Locate the cell with the specified text and output its [X, Y] center coordinate. 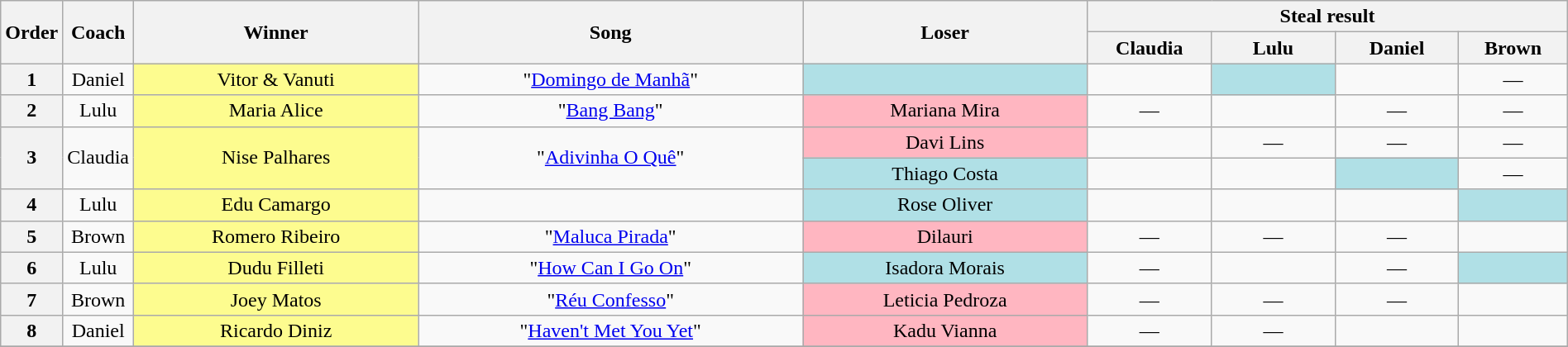
Winner [276, 32]
Mariana Mira [945, 111]
Edu Camargo [276, 205]
Thiago Costa [945, 173]
8 [31, 330]
Kadu Vianna [945, 330]
4 [31, 205]
Maria Alice [276, 111]
Loser [945, 32]
Steal result [1328, 17]
6 [31, 268]
Ricardo Diniz [276, 330]
2 [31, 111]
"Réu Confesso" [610, 299]
Isadora Morais [945, 268]
"Adivinha O Quê" [610, 158]
"Haven't Met You Yet" [610, 330]
Rose Oliver [945, 205]
Nise Palhares [276, 158]
5 [31, 236]
Dilauri [945, 236]
Order [31, 32]
Joey Matos [276, 299]
7 [31, 299]
Leticia Pedroza [945, 299]
"Bang Bang" [610, 111]
Song [610, 32]
"Domingo de Manhã" [610, 79]
1 [31, 79]
"How Can I Go On" [610, 268]
Davi Lins [945, 142]
Dudu Filleti [276, 268]
Coach [98, 32]
Romero Ribeiro [276, 236]
Vitor & Vanuti [276, 79]
"Maluca Pirada" [610, 236]
3 [31, 158]
